Find where the given text appears and provide that cell's center as (X, Y) coordinate. 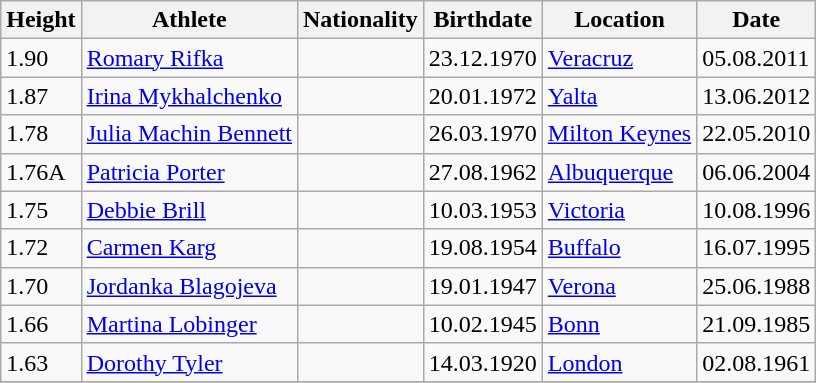
Romary Rifka (189, 58)
Height (41, 20)
London (619, 362)
1.87 (41, 96)
06.06.2004 (756, 172)
Bonn (619, 324)
Dorothy Tyler (189, 362)
16.07.1995 (756, 248)
Athlete (189, 20)
19.01.1947 (482, 286)
20.01.1972 (482, 96)
19.08.1954 (482, 248)
Milton Keynes (619, 134)
Debbie Brill (189, 210)
1.63 (41, 362)
Martina Lobinger (189, 324)
13.06.2012 (756, 96)
1.66 (41, 324)
1.72 (41, 248)
Veracruz (619, 58)
Yalta (619, 96)
10.03.1953 (482, 210)
Julia Machin Bennett (189, 134)
02.08.1961 (756, 362)
Verona (619, 286)
26.03.1970 (482, 134)
Birthdate (482, 20)
Location (619, 20)
1.70 (41, 286)
Carmen Karg (189, 248)
Date (756, 20)
21.09.1985 (756, 324)
05.08.2011 (756, 58)
Irina Mykhalchenko (189, 96)
1.78 (41, 134)
25.06.1988 (756, 286)
Jordanka Blagojeva (189, 286)
1.90 (41, 58)
1.76A (41, 172)
10.08.1996 (756, 210)
14.03.1920 (482, 362)
Buffalo (619, 248)
Nationality (360, 20)
22.05.2010 (756, 134)
Patricia Porter (189, 172)
Victoria (619, 210)
27.08.1962 (482, 172)
1.75 (41, 210)
10.02.1945 (482, 324)
23.12.1970 (482, 58)
Albuquerque (619, 172)
